Capture the cell that displays the provided text and extract its (X, Y) central coordinate. 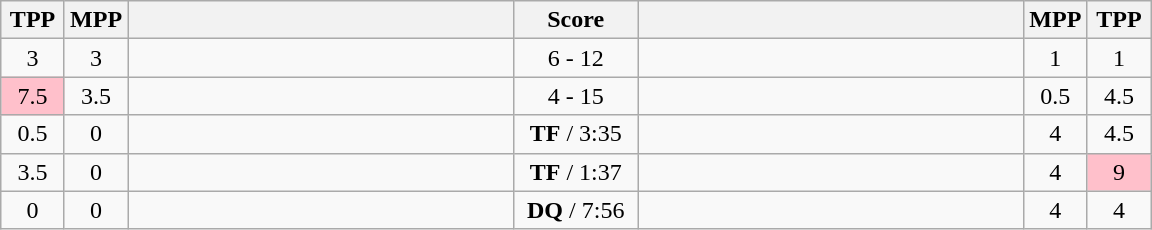
Score (576, 20)
TF / 3:35 (576, 134)
TF / 1:37 (576, 172)
4 - 15 (576, 96)
7.5 (33, 96)
9 (1119, 172)
6 - 12 (576, 58)
DQ / 7:56 (576, 210)
